Locate the cell with the specified text and output its [X, Y] center coordinate. 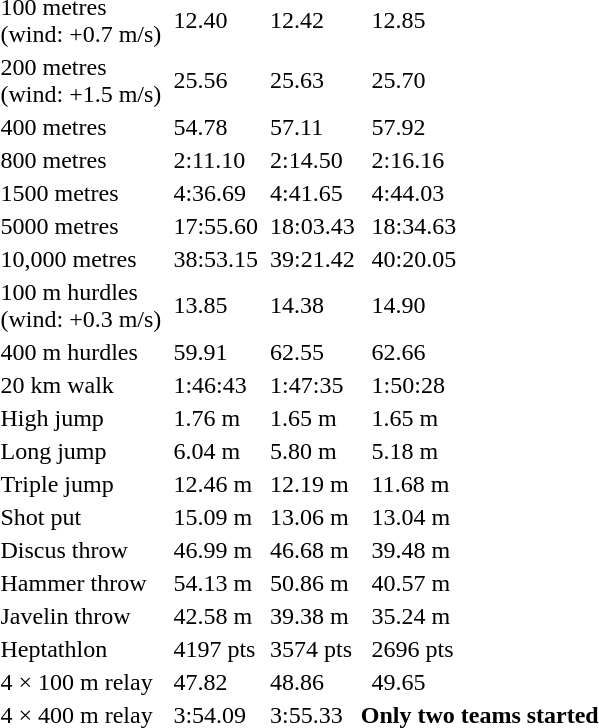
18:03.43 [313, 226]
38:53.15 [216, 259]
54.78 [216, 127]
1:46:43 [216, 385]
39.38 m [313, 616]
47.82 [216, 682]
17:55.60 [216, 226]
62.55 [313, 352]
2:14.50 [313, 160]
13.85 [216, 306]
46.99 m [216, 550]
5.80 m [313, 451]
4197 pts [216, 649]
6.04 m [216, 451]
12.19 m [313, 484]
2:11.10 [216, 160]
25.63 [313, 80]
12.46 m [216, 484]
4:41.65 [313, 193]
46.68 m [313, 550]
57.11 [313, 127]
42.58 m [216, 616]
48.86 [313, 682]
39:21.42 [313, 259]
50.86 m [313, 583]
1.65 m [313, 418]
4:36.69 [216, 193]
1.76 m [216, 418]
25.56 [216, 80]
14.38 [313, 306]
15.09 m [216, 517]
1:47:35 [313, 385]
54.13 m [216, 583]
13.06 m [313, 517]
59.91 [216, 352]
3574 pts [313, 649]
